Output the [X, Y] coordinate of the center of the cell containing the given text.  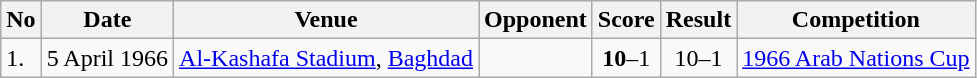
Competition [856, 20]
Venue [326, 20]
Opponent [536, 20]
1. [21, 58]
Al-Kashafa Stadium, Baghdad [326, 58]
Result [698, 20]
Score [626, 20]
No [21, 20]
Date [107, 20]
5 April 1966 [107, 58]
1966 Arab Nations Cup [856, 58]
